Scan for the cell matching the given text and deliver its (X, Y) coordinate at center. 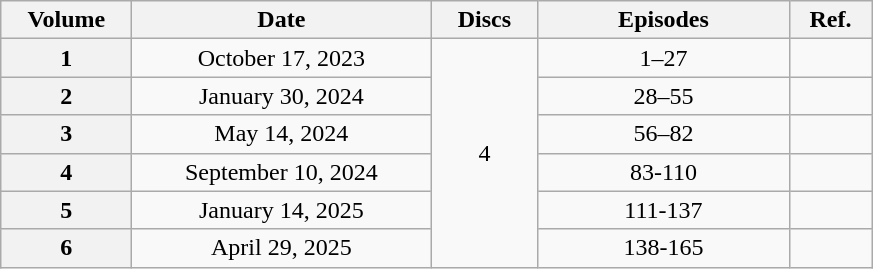
6 (66, 248)
111-137 (664, 210)
May 14, 2024 (282, 134)
28–55 (664, 96)
3 (66, 134)
Ref. (830, 20)
January 14, 2025 (282, 210)
April 29, 2025 (282, 248)
1–27 (664, 58)
5 (66, 210)
Volume (66, 20)
October 17, 2023 (282, 58)
Date (282, 20)
1 (66, 58)
83-110 (664, 172)
56–82 (664, 134)
138-165 (664, 248)
September 10, 2024 (282, 172)
2 (66, 96)
January 30, 2024 (282, 96)
Episodes (664, 20)
Discs (484, 20)
